Extract the (x, y) coordinate from the center of the cell holding the provided text.  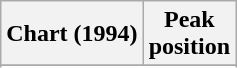
Peakposition (189, 34)
Chart (1994) (72, 34)
